Identify which cell holds the provided text, then report its [X, Y] central coordinate. 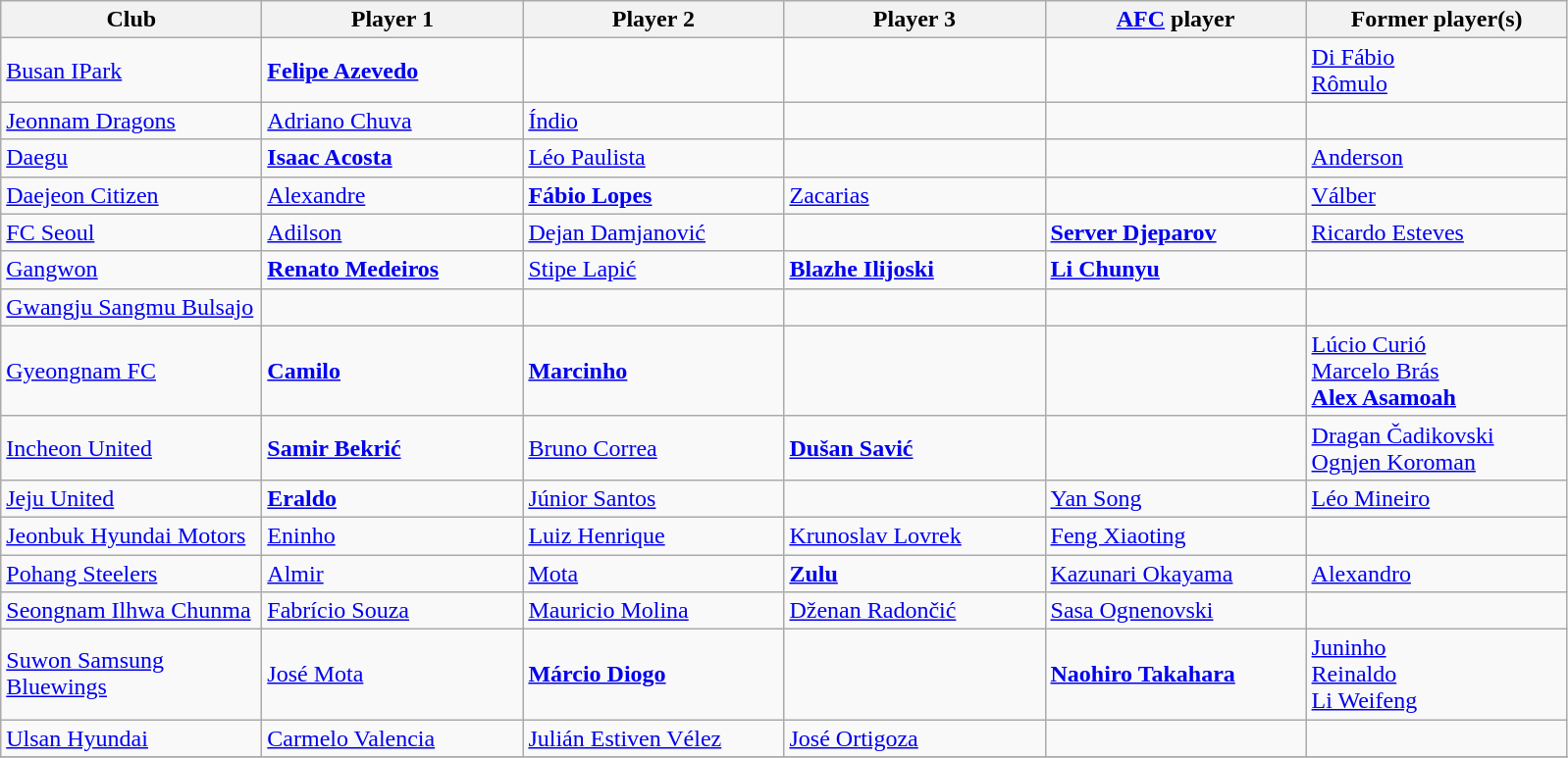
Dženan Radončić [915, 611]
Player 1 [392, 20]
Fábio Lopes [653, 195]
Mota [653, 574]
Jeju United [131, 498]
Seongnam Ilhwa Chunma [131, 611]
Krunoslav Lovrek [915, 535]
Eninho [392, 535]
Stipe Lapić [653, 270]
Lúcio Curió Marcelo Brás Alex Asamoah [1437, 371]
Pohang Steelers [131, 574]
Alexandro [1437, 574]
Adilson [392, 232]
Marcinho [653, 371]
Blazhe Ilijoski [915, 270]
Léo Mineiro [1437, 498]
Jeonbuk Hyundai Motors [131, 535]
FC Seoul [131, 232]
Bruno Correa [653, 447]
Camilo [392, 371]
Renato Medeiros [392, 270]
Zacarias [915, 195]
Jeonnam Dragons [131, 121]
Suwon Samsung Bluewings [131, 675]
Alexandre [392, 195]
Márcio Diogo [653, 675]
Adriano Chuva [392, 121]
Li Chunyu [1176, 270]
Anderson [1437, 158]
Di Fábio Rômulo [1437, 71]
Juninho Reinaldo Li Weifeng [1437, 675]
Felipe Azevedo [392, 71]
Kazunari Okayama [1176, 574]
Índio [653, 121]
Zulu [915, 574]
Dejan Damjanović [653, 232]
Player 2 [653, 20]
Dragan Čadikovski Ognjen Koroman [1437, 447]
Naohiro Takahara [1176, 675]
Club [131, 20]
Daejeon Citizen [131, 195]
Isaac Acosta [392, 158]
Almir [392, 574]
AFC player [1176, 20]
José Mota [392, 675]
Eraldo [392, 498]
Ricardo Esteves [1437, 232]
Samir Bekrić [392, 447]
Yan Song [1176, 498]
Former player(s) [1437, 20]
Fabrício Souza [392, 611]
Server Djeparov [1176, 232]
Júnior Santos [653, 498]
Busan IPark [131, 71]
Sasa Ognenovski [1176, 611]
Daegu [131, 158]
Léo Paulista [653, 158]
Dušan Savić [915, 447]
Mauricio Molina [653, 611]
Gyeongnam FC [131, 371]
Carmelo Valencia [392, 738]
Gangwon [131, 270]
Julián Estiven Vélez [653, 738]
Feng Xiaoting [1176, 535]
Incheon United [131, 447]
Válber [1437, 195]
Luiz Henrique [653, 535]
José Ortigoza [915, 738]
Player 3 [915, 20]
Ulsan Hyundai [131, 738]
Gwangju Sangmu Bulsajo [131, 307]
